Locate the cell with the specified text and output its [X, Y] center coordinate. 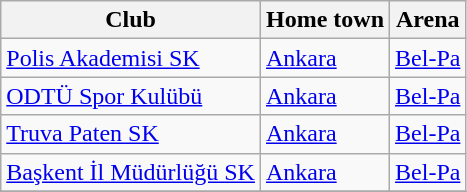
Club [131, 20]
Başkent İl Müdürlüğü SK [131, 172]
Home town [324, 20]
ODTÜ Spor Kulübü [131, 96]
Arena [428, 20]
Polis Akademisi SK [131, 58]
Truva Paten SK [131, 134]
